Output the (X, Y) coordinate of the center of the cell containing the given text.  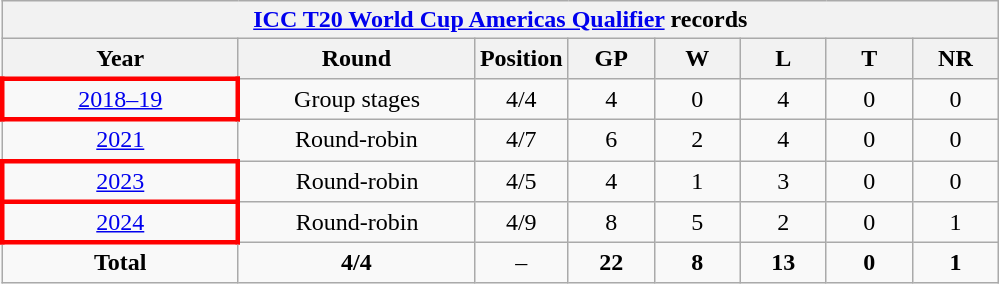
GP (611, 59)
13 (783, 263)
2024 (120, 222)
L (783, 59)
Total (120, 263)
– (521, 263)
Position (521, 59)
Group stages (356, 98)
22 (611, 263)
6 (611, 140)
4/7 (521, 140)
2021 (120, 140)
Year (120, 59)
4/9 (521, 222)
2023 (120, 180)
4/5 (521, 180)
W (697, 59)
5 (697, 222)
ICC T20 World Cup Americas Qualifier records (500, 20)
3 (783, 180)
T (869, 59)
2018–19 (120, 98)
Round (356, 59)
NR (955, 59)
